Provide the (X, Y) coordinate of the cell's center where the given text is located.  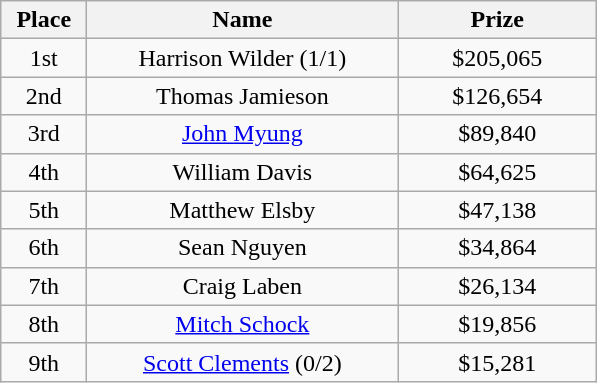
8th (44, 324)
Craig Laben (242, 286)
1st (44, 58)
Mitch Schock (242, 324)
$15,281 (498, 362)
5th (44, 210)
Place (44, 20)
9th (44, 362)
$26,134 (498, 286)
6th (44, 248)
Scott Clements (0/2) (242, 362)
William Davis (242, 172)
Harrison Wilder (1/1) (242, 58)
3rd (44, 134)
Thomas Jamieson (242, 96)
$126,654 (498, 96)
Name (242, 20)
2nd (44, 96)
$64,625 (498, 172)
Prize (498, 20)
4th (44, 172)
7th (44, 286)
Sean Nguyen (242, 248)
$34,864 (498, 248)
$47,138 (498, 210)
$19,856 (498, 324)
$205,065 (498, 58)
Matthew Elsby (242, 210)
John Myung (242, 134)
$89,840 (498, 134)
